Find where the given text appears and provide that cell's center as (x, y) coordinate. 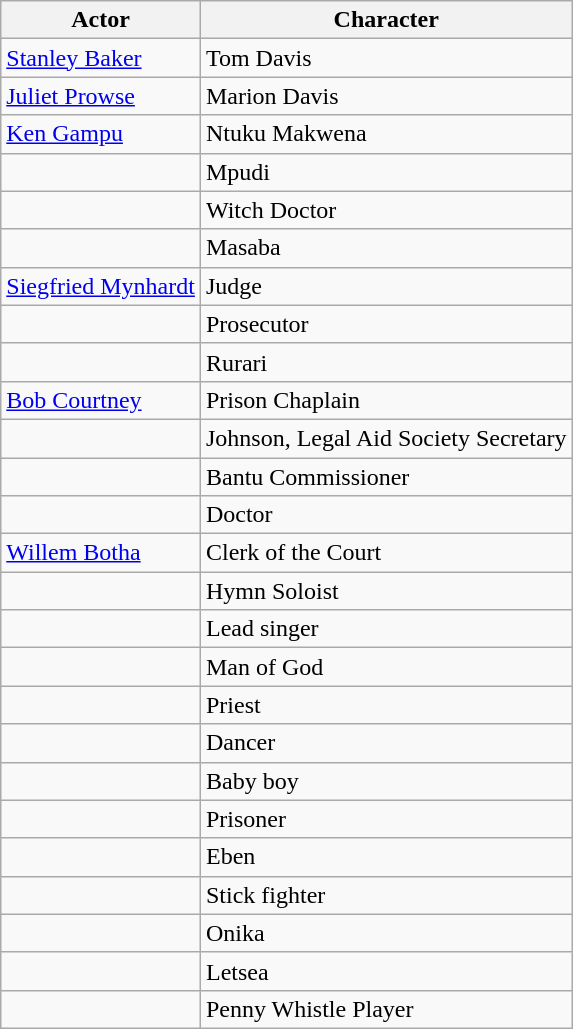
Masaba (386, 248)
Doctor (386, 515)
Dancer (386, 743)
Clerk of the Court (386, 553)
Lead singer (386, 629)
Marion Davis (386, 96)
Juliet Prowse (101, 96)
Tom Davis (386, 58)
Stick fighter (386, 895)
Penny Whistle Player (386, 1009)
Prison Chaplain (386, 400)
Witch Doctor (386, 210)
Character (386, 20)
Willem Botha (101, 553)
Johnson, Legal Aid Society Secretary (386, 438)
Priest (386, 705)
Actor (101, 20)
Man of God (386, 667)
Eben (386, 857)
Judge (386, 286)
Bob Courtney (101, 400)
Ntuku Makwena (386, 134)
Letsea (386, 971)
Hymn Soloist (386, 591)
Ken Gampu (101, 134)
Siegfried Mynhardt (101, 286)
Baby boy (386, 781)
Prosecutor (386, 324)
Prisoner (386, 819)
Stanley Baker (101, 58)
Bantu Commissioner (386, 477)
Rurari (386, 362)
Mpudi (386, 172)
Onika (386, 933)
